Scan for the cell matching the given text and deliver its [x, y] coordinate at center. 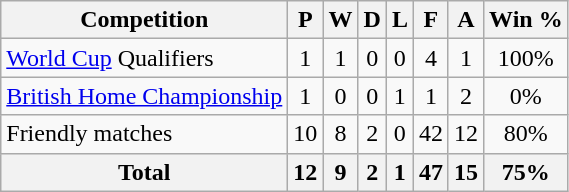
8 [340, 134]
15 [466, 172]
4 [430, 58]
10 [306, 134]
Win % [526, 20]
World Cup Qualifiers [144, 58]
0% [526, 96]
Friendly matches [144, 134]
British Home Championship [144, 96]
L [400, 20]
80% [526, 134]
W [340, 20]
Competition [144, 20]
9 [340, 172]
P [306, 20]
75% [526, 172]
47 [430, 172]
42 [430, 134]
F [430, 20]
Total [144, 172]
100% [526, 58]
A [466, 20]
D [372, 20]
